Provide the [x, y] coordinate of the cell's center where the given text is located.  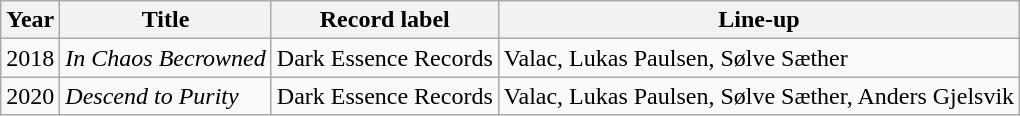
2020 [30, 96]
2018 [30, 58]
Year [30, 20]
Valac, Lukas Paulsen, Sølve Sæther, Anders Gjelsvik [758, 96]
Line-up [758, 20]
Record label [384, 20]
In Chaos Becrowned [166, 58]
Title [166, 20]
Descend to Purity [166, 96]
Valac, Lukas Paulsen, Sølve Sæther [758, 58]
